Provide the (x, y) coordinate of the cell's center where the given text is located.  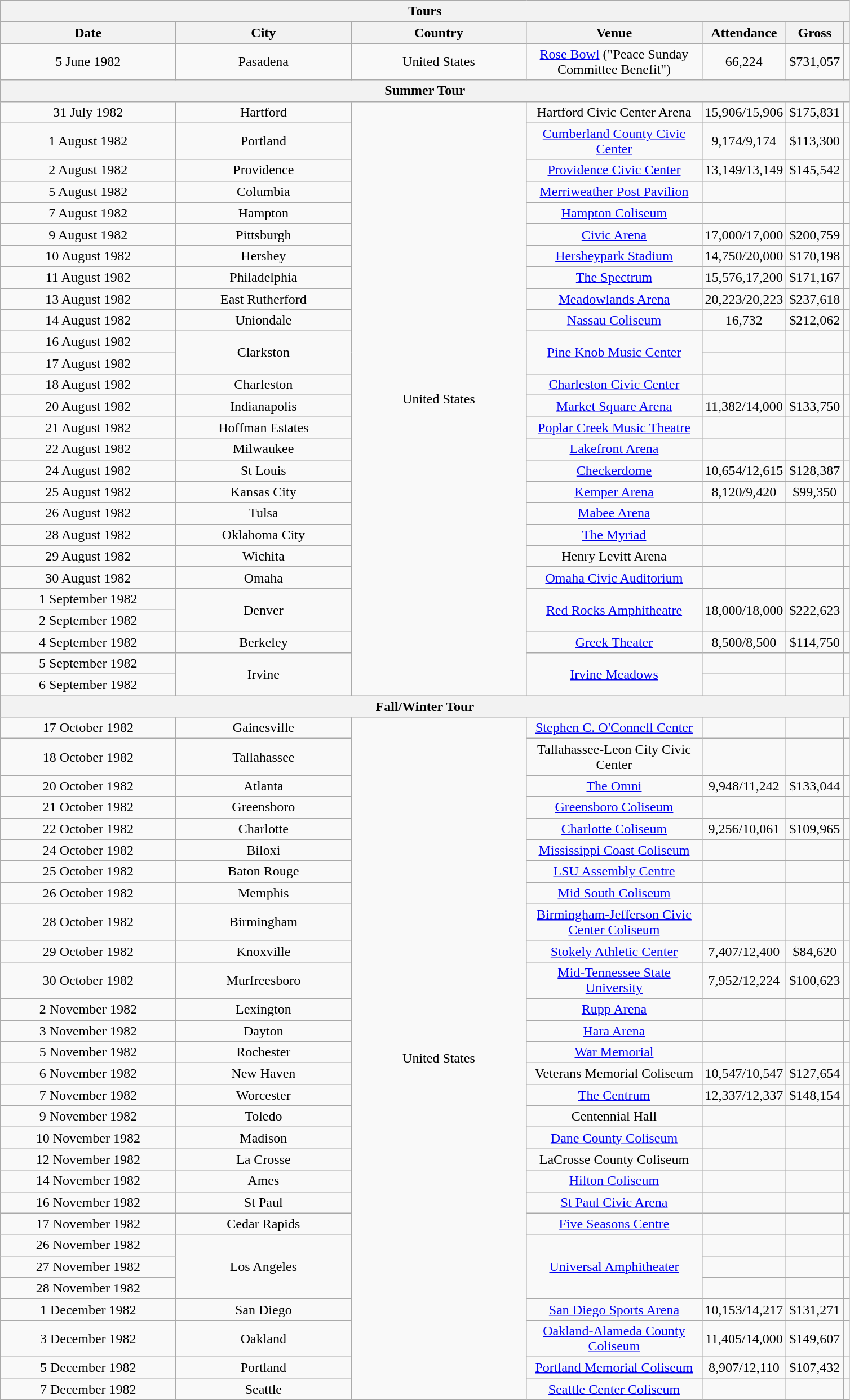
$109,965 (815, 829)
18 October 1982 (88, 757)
Charlotte (264, 829)
2 November 1982 (88, 1009)
25 October 1982 (88, 872)
Hampton (264, 213)
St Louis (264, 470)
12 November 1982 (88, 1159)
Henry Levitt Arena (614, 556)
Lexington (264, 1009)
$170,198 (815, 256)
War Memorial (614, 1052)
5 August 1982 (88, 192)
Ames (264, 1181)
$133,044 (815, 786)
17,000/17,000 (744, 234)
Red Rocks Amphitheatre (614, 610)
1 December 1982 (88, 1309)
Toledo (264, 1117)
13 August 1982 (88, 299)
5 December 1982 (88, 1367)
Providence Civic Center (614, 170)
Uniondale (264, 321)
Hartford (264, 112)
Oklahoma City (264, 535)
6 September 1982 (88, 685)
$222,623 (815, 610)
2 September 1982 (88, 620)
9,174/9,174 (744, 141)
Clarkston (264, 353)
24 August 1982 (88, 470)
Gross (815, 33)
1 September 1982 (88, 599)
$200,759 (815, 234)
22 October 1982 (88, 829)
20,223/20,223 (744, 299)
Kansas City (264, 492)
9,256/10,061 (744, 829)
Tallahassee-Leon City Civic Center (614, 757)
Charleston Civic Center (614, 385)
Tours (425, 11)
Birmingham-Jefferson Civic Center Coliseum (614, 922)
20 October 1982 (88, 786)
Columbia (264, 192)
East Rutherford (264, 299)
Merriweather Post Pavilion (614, 192)
26 October 1982 (88, 893)
Lakefront Arena (614, 449)
Wichita (264, 556)
5 November 1982 (88, 1052)
Veterans Memorial Coliseum (614, 1074)
3 December 1982 (88, 1339)
Venue (614, 33)
7 August 1982 (88, 213)
Oakland-Alameda County Coliseum (614, 1339)
The Myriad (614, 535)
Attendance (744, 33)
LSU Assembly Centre (614, 872)
Hershey (264, 256)
Mississippi Coast Coliseum (614, 850)
Milwaukee (264, 449)
Dayton (264, 1030)
$127,654 (815, 1074)
Omaha (264, 577)
Cedar Rapids (264, 1224)
21 August 1982 (88, 428)
3 November 1982 (88, 1030)
Rupp Arena (614, 1009)
Greensboro (264, 807)
Summer Tour (425, 91)
11,382/14,000 (744, 406)
Stokely Athletic Center (614, 951)
14 November 1982 (88, 1181)
2 August 1982 (88, 170)
18 August 1982 (88, 385)
17 November 1982 (88, 1224)
Murfreesboro (264, 980)
Baton Rouge (264, 872)
$84,620 (815, 951)
Centennial Hall (614, 1117)
11 August 1982 (88, 277)
Greensboro Coliseum (614, 807)
$175,831 (815, 112)
20 August 1982 (88, 406)
Civic Arena (614, 234)
St Paul Civic Arena (614, 1202)
Biloxi (264, 850)
16 November 1982 (88, 1202)
Nassau Coliseum (614, 321)
Pine Knob Music Center (614, 353)
Oakland (264, 1339)
Pittsburgh (264, 234)
$149,607 (815, 1339)
Stephen C. O'Connell Center (614, 728)
Market Square Arena (614, 406)
25 August 1982 (88, 492)
10,153/14,217 (744, 1309)
Dane County Coliseum (614, 1138)
Meadowlands Arena (614, 299)
12,337/12,337 (744, 1095)
7 November 1982 (88, 1095)
$133,750 (815, 406)
Tulsa (264, 513)
Irvine Meadows (614, 674)
San Diego Sports Arena (614, 1309)
13,149/13,149 (744, 170)
Cumberland County Civic Center (614, 141)
City (264, 33)
15,576,17,200 (744, 277)
30 October 1982 (88, 980)
The Omni (614, 786)
Los Angeles (264, 1266)
7 December 1982 (88, 1389)
Hampton Coliseum (614, 213)
8,500/8,500 (744, 642)
Providence (264, 170)
26 August 1982 (88, 513)
10 November 1982 (88, 1138)
Pasadena (264, 62)
$100,623 (815, 980)
San Diego (264, 1309)
31 July 1982 (88, 112)
6 November 1982 (88, 1074)
Date (88, 33)
Knoxville (264, 951)
New Haven (264, 1074)
Atlanta (264, 786)
15,906/15,906 (744, 112)
Hilton Coliseum (614, 1181)
Hersheypark Stadium (614, 256)
28 October 1982 (88, 922)
Irvine (264, 674)
4 September 1982 (88, 642)
$145,542 (815, 170)
Gainesville (264, 728)
8,907/12,110 (744, 1367)
17 August 1982 (88, 363)
26 November 1982 (88, 1245)
5 September 1982 (88, 664)
$113,300 (815, 141)
St Paul (264, 1202)
10 August 1982 (88, 256)
$171,167 (815, 277)
Mid South Coliseum (614, 893)
11,405/14,000 (744, 1339)
Country (439, 33)
10,547/10,547 (744, 1074)
$99,350 (815, 492)
Seattle Center Coliseum (614, 1389)
16,732 (744, 321)
Hara Arena (614, 1030)
Madison (264, 1138)
Worcester (264, 1095)
Rochester (264, 1052)
5 June 1982 (88, 62)
Checkerdome (614, 470)
14 August 1982 (88, 321)
7,407/12,400 (744, 951)
29 August 1982 (88, 556)
Omaha Civic Auditorium (614, 577)
21 October 1982 (88, 807)
La Crosse (264, 1159)
7,952/12,224 (744, 980)
18,000/18,000 (744, 610)
$131,271 (815, 1309)
Rose Bowl ("Peace Sunday Committee Benefit") (614, 62)
The Spectrum (614, 277)
9 August 1982 (88, 234)
Berkeley (264, 642)
30 August 1982 (88, 577)
1 August 1982 (88, 141)
Indianapolis (264, 406)
Charlotte Coliseum (614, 829)
$114,750 (815, 642)
24 October 1982 (88, 850)
8,120/9,420 (744, 492)
Denver (264, 610)
$237,618 (815, 299)
Kemper Arena (614, 492)
Charleston (264, 385)
Seattle (264, 1389)
66,224 (744, 62)
$212,062 (815, 321)
Memphis (264, 893)
27 November 1982 (88, 1266)
LaCrosse County Coliseum (614, 1159)
Five Seasons Centre (614, 1224)
$128,387 (815, 470)
Philadelphia (264, 277)
14,750/20,000 (744, 256)
17 October 1982 (88, 728)
Poplar Creek Music Theatre (614, 428)
28 November 1982 (88, 1288)
$731,057 (815, 62)
Tallahassee (264, 757)
28 August 1982 (88, 535)
16 August 1982 (88, 342)
9 November 1982 (88, 1117)
Mid-Tennessee State University (614, 980)
29 October 1982 (88, 951)
Birmingham (264, 922)
Greek Theater (614, 642)
Fall/Winter Tour (425, 706)
Universal Amphitheater (614, 1266)
The Centrum (614, 1095)
22 August 1982 (88, 449)
$107,432 (815, 1367)
9,948/11,242 (744, 786)
Mabee Arena (614, 513)
Hartford Civic Center Arena (614, 112)
Hoffman Estates (264, 428)
10,654/12,615 (744, 470)
$148,154 (815, 1095)
Portland Memorial Coliseum (614, 1367)
